Identify which cell holds the provided text, then report its [X, Y] central coordinate. 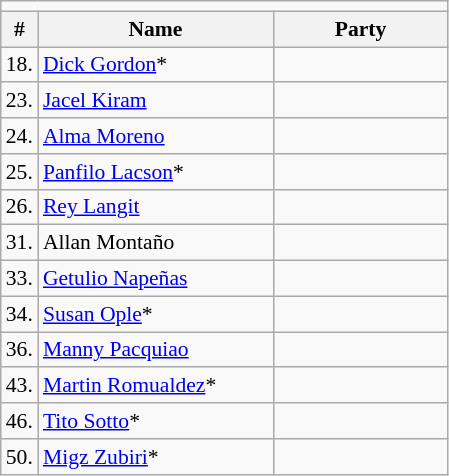
Alma Moreno [156, 136]
25. [20, 172]
36. [20, 350]
Tito Sotto* [156, 421]
Allan Montaño [156, 243]
46. [20, 421]
Martin Romualdez* [156, 386]
Jacel Kiram [156, 101]
Rey Langit [156, 207]
18. [20, 65]
24. [20, 136]
Name [156, 29]
34. [20, 314]
43. [20, 386]
Migz Zubiri* [156, 457]
# [20, 29]
Party [360, 29]
26. [20, 207]
Manny Pacquiao [156, 350]
23. [20, 101]
31. [20, 243]
Dick Gordon* [156, 65]
Panfilo Lacson* [156, 172]
Susan Ople* [156, 314]
Getulio Napeñas [156, 279]
50. [20, 457]
33. [20, 279]
